Capture the cell that displays the provided text and extract its (X, Y) central coordinate. 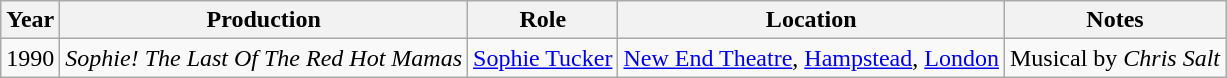
Year (30, 20)
Notes (1114, 20)
Role (543, 20)
Sophie Tucker (543, 58)
New End Theatre, Hampstead, London (812, 58)
Sophie! The Last Of The Red Hot Mamas (264, 58)
Location (812, 20)
Production (264, 20)
Musical by Chris Salt (1114, 58)
1990 (30, 58)
